Provide the [X, Y] coordinate of the cell's center where the given text is located.  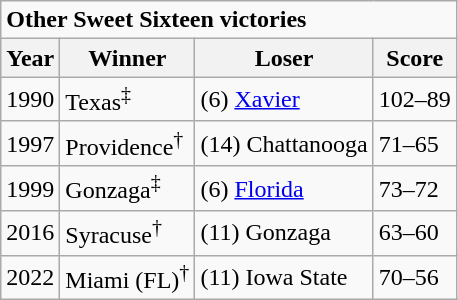
71–65 [414, 144]
Miami (FL)† [128, 278]
1997 [30, 144]
Winner [128, 58]
2022 [30, 278]
63–60 [414, 234]
Year [30, 58]
1999 [30, 188]
Providence† [128, 144]
(11) Gonzaga [284, 234]
(6) Florida [284, 188]
Syracuse† [128, 234]
(6) Xavier [284, 100]
1990 [30, 100]
73–72 [414, 188]
102–89 [414, 100]
(11) Iowa State [284, 278]
Texas‡ [128, 100]
Loser [284, 58]
Other Sweet Sixteen victories [229, 20]
Gonzaga‡ [128, 188]
Score [414, 58]
(14) Chattanooga [284, 144]
2016 [30, 234]
70–56 [414, 278]
